For the text-containing cell, return its midpoint in (x, y) coordinate format. 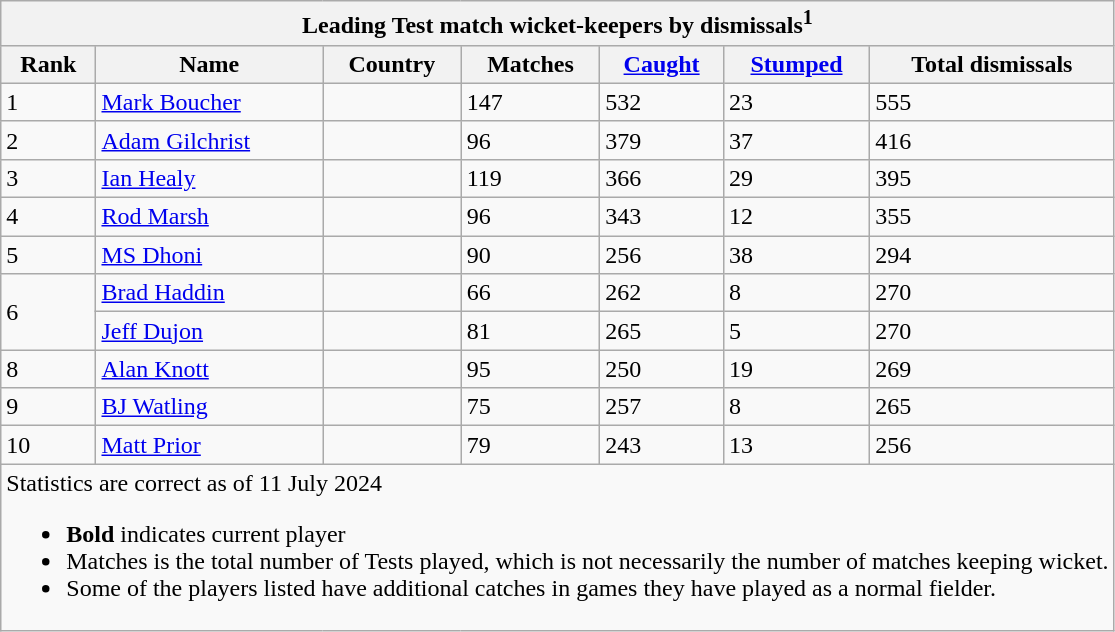
395 (992, 178)
10 (48, 445)
Rod Marsh (210, 217)
262 (662, 293)
532 (662, 102)
147 (530, 102)
243 (662, 445)
4 (48, 217)
366 (662, 178)
2 (48, 140)
Rank (48, 64)
1 (48, 102)
250 (662, 369)
343 (662, 217)
3 (48, 178)
6 (48, 312)
Name (210, 64)
Mark Boucher (210, 102)
555 (992, 102)
Caught (662, 64)
66 (530, 293)
269 (992, 369)
9 (48, 407)
38 (796, 255)
Stumped (796, 64)
416 (992, 140)
257 (662, 407)
Ian Healy (210, 178)
Alan Knott (210, 369)
Country (392, 64)
12 (796, 217)
Brad Haddin (210, 293)
23 (796, 102)
29 (796, 178)
Matt Prior (210, 445)
MS Dhoni (210, 255)
Adam Gilchrist (210, 140)
75 (530, 407)
Leading Test match wicket-keepers by dismissals1 (558, 24)
95 (530, 369)
BJ Watling (210, 407)
81 (530, 331)
379 (662, 140)
Total dismissals (992, 64)
19 (796, 369)
294 (992, 255)
Jeff Dujon (210, 331)
119 (530, 178)
Matches (530, 64)
90 (530, 255)
13 (796, 445)
37 (796, 140)
79 (530, 445)
355 (992, 217)
